Identify which cell holds the provided text, then report its (X, Y) central coordinate. 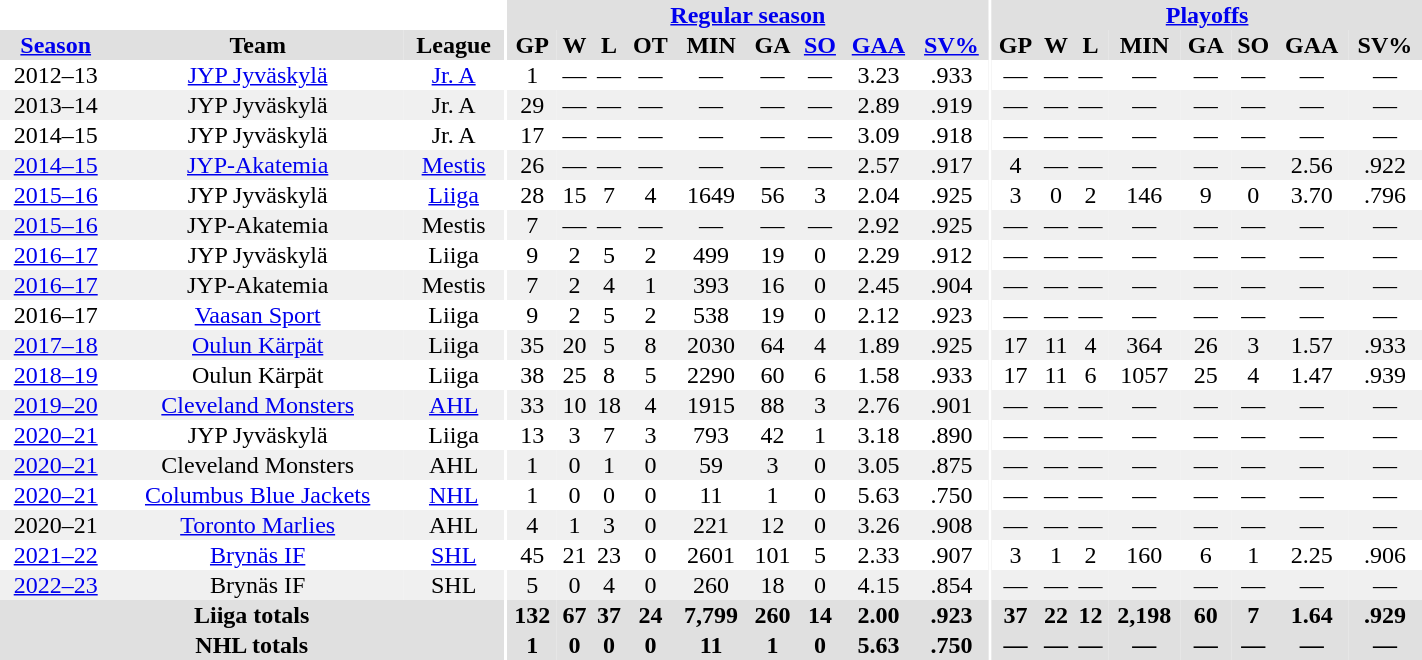
364 (1144, 345)
16 (773, 285)
2022–23 (56, 585)
1.89 (878, 345)
Vaasan Sport (257, 315)
.890 (952, 435)
3.05 (878, 465)
88 (773, 405)
2.33 (878, 555)
221 (712, 525)
.922 (1385, 165)
2601 (712, 555)
2030 (712, 345)
64 (773, 345)
2013–14 (56, 105)
Playoffs (1207, 15)
.908 (952, 525)
160 (1144, 555)
33 (532, 405)
499 (712, 255)
59 (712, 465)
1.64 (1312, 615)
2018–19 (56, 375)
.904 (952, 285)
20 (574, 345)
NHL (454, 495)
146 (1144, 195)
21 (574, 555)
Liiga totals (252, 615)
132 (532, 615)
1.47 (1312, 375)
Season (56, 45)
.918 (952, 135)
2.76 (878, 405)
42 (773, 435)
Columbus Blue Jackets (257, 495)
2.00 (878, 615)
Regular season (748, 15)
7,799 (712, 615)
2.56 (1312, 165)
1057 (1144, 375)
4.15 (878, 585)
2017–18 (56, 345)
3.23 (878, 75)
2.57 (878, 165)
.906 (1385, 555)
2.25 (1312, 555)
Toronto Marlies (257, 525)
13 (532, 435)
3.09 (878, 135)
2.04 (878, 195)
.929 (1385, 615)
538 (712, 315)
NHL totals (252, 645)
23 (610, 555)
.796 (1385, 195)
1.57 (1312, 345)
45 (532, 555)
1915 (712, 405)
Team (257, 45)
2.92 (878, 225)
28 (532, 195)
.917 (952, 165)
2,198 (1144, 615)
3.26 (878, 525)
1649 (712, 195)
14 (820, 615)
793 (712, 435)
2021–22 (56, 555)
3.18 (878, 435)
.939 (1385, 375)
67 (574, 615)
101 (773, 555)
38 (532, 375)
22 (1056, 615)
2290 (712, 375)
56 (773, 195)
2.12 (878, 315)
1.58 (878, 375)
2019–20 (56, 405)
.854 (952, 585)
.912 (952, 255)
OT (650, 45)
10 (574, 405)
2.45 (878, 285)
3.70 (1312, 195)
393 (712, 285)
35 (532, 345)
League (454, 45)
2.29 (878, 255)
2012–13 (56, 75)
.919 (952, 105)
2.89 (878, 105)
15 (574, 195)
.901 (952, 405)
29 (532, 105)
24 (650, 615)
.907 (952, 555)
.875 (952, 465)
